Provide the [x, y] coordinate of the cell's center where the given text is located.  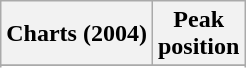
Peakposition [198, 34]
Charts (2004) [77, 34]
